Search for the cell housing the specified text and yield its [X, Y] center coordinate. 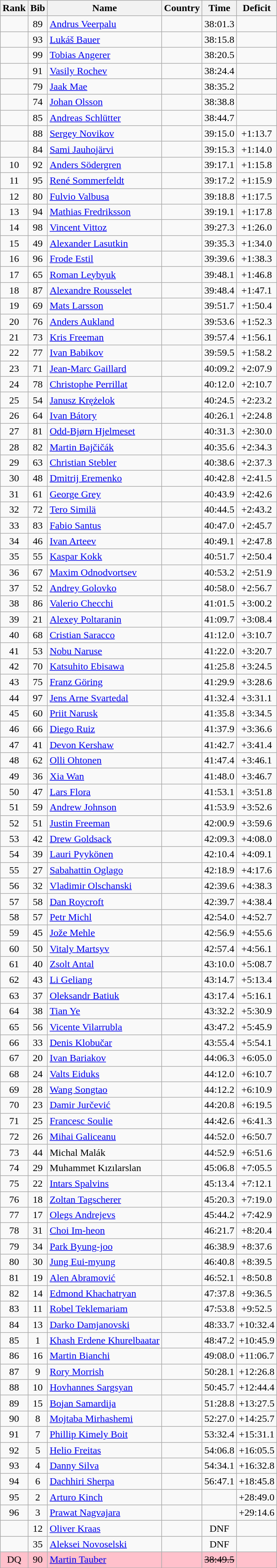
40:49.1 [219, 541]
Choi Im-heon [105, 1231]
René Sommerfeldt [105, 180]
Dmitrij Eremenko [105, 478]
+2:41.5 [256, 478]
Martin Bajčičák [105, 447]
Vitaly Martsyv [105, 948]
+5:16.1 [256, 996]
+3:34.5 [256, 714]
44:12.0 [219, 1074]
+29:14.6 [256, 1513]
Justin Freeman [105, 823]
47:37.8 [219, 1293]
+1:52.3 [256, 322]
41:25.8 [219, 666]
+18:45.8 [256, 1482]
+2:30.0 [256, 431]
Francesc Soulie [105, 1121]
42:10.4 [219, 854]
+3:00.2 [256, 604]
52:27.0 [219, 1419]
39:17.2 [219, 180]
+3:28.6 [256, 682]
48:47.2 [219, 1340]
+4:52.7 [256, 917]
40:44.5 [219, 510]
Mats Larsson [105, 306]
39:57.4 [219, 337]
44:52.0 [219, 1136]
40:35.6 [219, 447]
+1:47.1 [256, 290]
41:29.9 [219, 682]
Denis Klobučar [105, 1043]
38:01.3 [219, 24]
3 [38, 1513]
+12:44.4 [256, 1387]
Johan Olsson [105, 102]
Alen Abramović [105, 1278]
Arturo Kinch [105, 1497]
41:35.8 [219, 714]
38:20.5 [219, 55]
Alexey Poltaranin [105, 619]
+2:10.7 [256, 384]
+6:51.6 [256, 1152]
+1:26.0 [256, 228]
Jože Mehle [105, 933]
46:40.8 [219, 1262]
44:52.9 [219, 1152]
Ivan Arteev [105, 541]
+1:38.3 [256, 259]
42:09.3 [219, 839]
54:34.1 [219, 1466]
+16:05.5 [256, 1450]
41:53.9 [219, 807]
Darko Damjanovski [105, 1325]
+3:46.7 [256, 776]
1 [38, 1340]
Martin Tauber [105, 1560]
Ivan Bátory [105, 415]
+5:45.9 [256, 1027]
+3:36.6 [256, 729]
+2:51.9 [256, 572]
+6:19.5 [256, 1105]
+5:08.7 [256, 964]
Jens Arne Svartedal [105, 698]
43:17.4 [219, 996]
+3:20.7 [256, 651]
2 [38, 1497]
+6:50.7 [256, 1136]
+1:15.9 [256, 180]
Vladimir Olschanski [105, 886]
Olli Ohtonen [105, 761]
43:14.7 [219, 980]
Oliver Kraas [105, 1528]
+4:56.1 [256, 948]
Bib [38, 8]
42:56.9 [219, 933]
38:24.4 [219, 71]
+3:41.4 [256, 745]
Ivan Babikov [105, 353]
97 [38, 698]
+1:46.8 [256, 275]
40:43.9 [219, 494]
+1:13.7 [256, 133]
9 [38, 1372]
Jung Eui-myung [105, 1262]
41:48.0 [219, 776]
+2:42.6 [256, 494]
Andreas Schlütter [105, 118]
Priit Narusk [105, 714]
Christian Stebler [105, 463]
+2:47.8 [256, 541]
Country [182, 8]
Frode Estil [105, 259]
+5:30.9 [256, 1011]
4 [38, 1466]
Alexandre Rousselet [105, 290]
Kris Freeman [105, 337]
+3:31.1 [256, 698]
+13:27.5 [256, 1403]
46:38.9 [219, 1246]
40:24.5 [219, 400]
Danny Silva [105, 1466]
50:45.7 [219, 1387]
+10:45.9 [256, 1340]
Wang Songtao [105, 1090]
Nobu Naruse [105, 651]
Christophe Perrillat [105, 384]
Andrus Veerpalu [105, 24]
+14:25.7 [256, 1419]
+3:59.6 [256, 823]
Vicente Vilarrubla [105, 1027]
DQ [14, 1560]
43:10.0 [219, 964]
39:35.3 [219, 243]
42:00.9 [219, 823]
Jean-Marc Gaillard [105, 369]
+2:45.7 [256, 525]
42:39.7 [219, 901]
+28:49.0 [256, 1497]
Anders Aukland [105, 322]
Time [219, 8]
7 [38, 1434]
Sergey Novikov [105, 133]
Lukáš Bauer [105, 40]
Maxim Odnodvortsev [105, 572]
Zoltan Tagscherer [105, 1199]
Vincent Vittoz [105, 228]
+3:24.5 [256, 666]
47:53.8 [219, 1309]
Mihai Galiceanu [105, 1136]
Tobias Angerer [105, 55]
+1:58.2 [256, 353]
+2:56.7 [256, 588]
48:33.7 [219, 1325]
+3:08.4 [256, 619]
+3:46.1 [256, 761]
Mathias Fredriksson [105, 212]
45:44.2 [219, 1215]
41:22.0 [219, 651]
+1:17.5 [256, 196]
39:48.4 [219, 290]
38:44.7 [219, 118]
5 [38, 1450]
+7:42.9 [256, 1215]
42:18.9 [219, 870]
39:15.3 [219, 149]
Rory Morrish [105, 1372]
+7:19.0 [256, 1199]
Fulvio Valbusa [105, 196]
Khash Erdene Khurelbaatar [105, 1340]
Oleksandr Batiuk [105, 996]
39:17.1 [219, 165]
+2:50.4 [256, 557]
43:47.2 [219, 1027]
41:42.7 [219, 745]
Petr Michl [105, 917]
+9:52.5 [256, 1309]
+2:37.3 [256, 463]
45:20.3 [219, 1199]
40:31.3 [219, 431]
40:53.2 [219, 572]
44:06.3 [219, 1058]
45:13.4 [219, 1183]
Aleksei Novoselski [105, 1544]
+4:09.1 [256, 854]
Valerio Checchi [105, 604]
Kaspar Kokk [105, 557]
41:09.7 [219, 619]
George Grey [105, 494]
51:28.8 [219, 1403]
Katsuhito Ebisawa [105, 666]
+1:56.1 [256, 337]
+6:10.9 [256, 1090]
+2:34.3 [256, 447]
39:51.7 [219, 306]
+7:05.5 [256, 1168]
Cristian Saracco [105, 635]
40:38.6 [219, 463]
50:28.1 [219, 1372]
39:15.0 [219, 133]
+12:26.8 [256, 1372]
+1:14.0 [256, 149]
+5:54.1 [256, 1043]
39:27.3 [219, 228]
Phillip Kimely Boit [105, 1434]
+8:20.4 [256, 1231]
41:32.4 [219, 698]
Name [105, 8]
+1:34.0 [256, 243]
Drew Goldsack [105, 839]
+10:32.4 [256, 1325]
46:52.1 [219, 1278]
+1:17.8 [256, 212]
41:12.0 [219, 635]
42:57.4 [219, 948]
Sabahattin Oglago [105, 870]
39:39.6 [219, 259]
39:18.8 [219, 196]
42:39.6 [219, 886]
40:47.0 [219, 525]
Edmond Khachatryan [105, 1293]
+6:05.0 [256, 1058]
Bojan Samardija [105, 1403]
44:20.8 [219, 1105]
Anders Södergren [105, 165]
Tian Ye [105, 1011]
Devon Kershaw [105, 745]
8 [38, 1419]
Martin Bianchi [105, 1356]
+6:10.7 [256, 1074]
Xia Wan [105, 776]
49:08.0 [219, 1356]
+2:23.2 [256, 400]
Deficit [256, 8]
Li Geliang [105, 980]
40:51.7 [219, 557]
40:58.0 [219, 588]
+3:51.8 [256, 792]
98 [38, 228]
Janusz Krężelok [105, 400]
+1:15.8 [256, 165]
+3:52.6 [256, 807]
Muhammet Kızılarslan [105, 1168]
Damir Jurčević [105, 1105]
+5:13.4 [256, 980]
Lauri Pyykönen [105, 854]
Lars Flora [105, 792]
Helio Freitas [105, 1450]
+2:24.8 [256, 415]
Andrew Johnson [105, 807]
44:12.2 [219, 1090]
40:09.2 [219, 369]
Hovhannes Sargsyan [105, 1387]
+6:41.3 [256, 1121]
99 [38, 55]
Robel Teklemariam [105, 1309]
45:06.8 [219, 1168]
+8:39.5 [256, 1262]
42:54.0 [219, 917]
38:15.8 [219, 40]
56:47.1 [219, 1482]
Rank [14, 8]
39:48.1 [219, 275]
39:59.5 [219, 353]
Prawat Nagvajara [105, 1513]
Zsolt Antal [105, 964]
Franz Göring [105, 682]
+1:50.4 [256, 306]
46:21.7 [219, 1231]
43:32.2 [219, 1011]
+8:50.8 [256, 1278]
Vasily Rochev [105, 71]
Odd-Bjørn Hjelmeset [105, 431]
Park Byung-joo [105, 1246]
+4:38.3 [256, 886]
Michal Malák [105, 1152]
Andrey Golovko [105, 588]
+16:32.8 [256, 1466]
40:26.1 [219, 415]
+15:31.1 [256, 1434]
+4:17.6 [256, 870]
38:38.8 [219, 102]
Dan Roycroft [105, 901]
41:01.5 [219, 604]
+4:55.6 [256, 933]
Sami Jauhojärvi [105, 149]
40:12.0 [219, 384]
+4:08.0 [256, 839]
Ivan Bariakov [105, 1058]
Mojtaba Mirhashemi [105, 1419]
Olegs Andrejevs [105, 1215]
Alexander Lasutkin [105, 243]
+8:37.6 [256, 1246]
39:19.1 [219, 212]
+3:10.7 [256, 635]
54:06.8 [219, 1450]
Jaak Mae [105, 86]
+9:36.5 [256, 1293]
53:32.4 [219, 1434]
40:42.8 [219, 478]
43:55.4 [219, 1043]
Diego Ruiz [105, 729]
Valts Eiduks [105, 1074]
+4:38.4 [256, 901]
+2:43.2 [256, 510]
41:47.4 [219, 761]
Roman Leybyuk [105, 275]
Dachhiri Sherpa [105, 1482]
Intars Spalvins [105, 1183]
Fabio Santus [105, 525]
38:35.2 [219, 86]
41:53.1 [219, 792]
39:53.6 [219, 322]
+11:06.7 [256, 1356]
6 [38, 1482]
Tero Similä [105, 510]
41:37.9 [219, 729]
44:42.6 [219, 1121]
38:49.5 [219, 1560]
+2:07.9 [256, 369]
+7:12.1 [256, 1183]
